Detect which cell encompasses the target text, then output its [x, y] center coordinate. 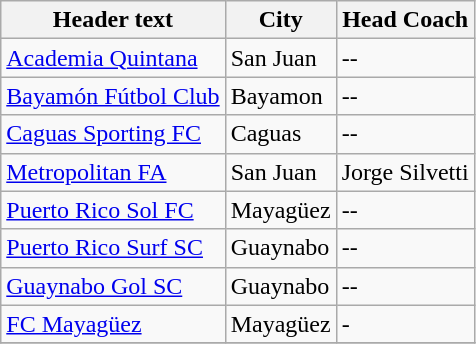
Bayamon [280, 96]
Puerto Rico Surf SC [113, 248]
Metropolitan FA [113, 172]
- [405, 324]
FC Mayagüez [113, 324]
Header text [113, 20]
Caguas [280, 134]
Jorge Silvetti [405, 172]
Puerto Rico Sol FC [113, 210]
Head Coach [405, 20]
Guaynabo Gol SC [113, 286]
Academia Quintana [113, 58]
Caguas Sporting FC [113, 134]
Bayamón Fútbol Club [113, 96]
City [280, 20]
